Scan for the cell matching the given text and deliver its [x, y] coordinate at center. 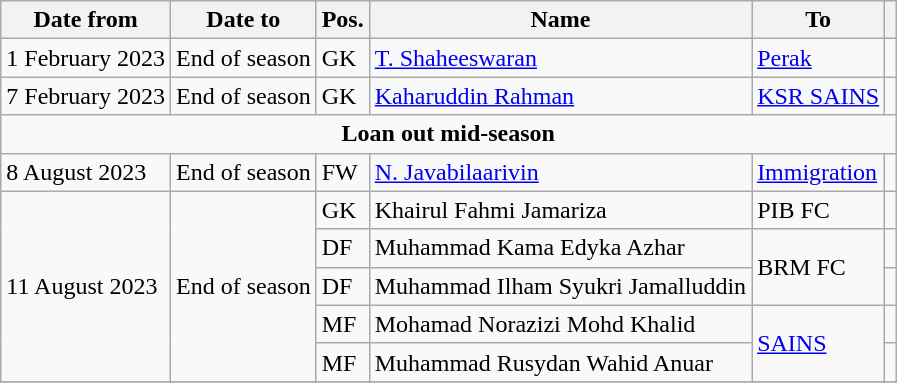
Pos. [342, 20]
Perak [818, 58]
Loan out mid-season [448, 134]
FW [342, 172]
Kaharuddin Rahman [560, 96]
7 February 2023 [86, 96]
BRM FC [818, 267]
KSR SAINS [818, 96]
Muhammad Rusydan Wahid Anuar [560, 362]
Date to [243, 20]
1 February 2023 [86, 58]
Muhammad Kama Edyka Azhar [560, 248]
8 August 2023 [86, 172]
11 August 2023 [86, 286]
N. Javabilaarivin [560, 172]
Muhammad Ilham Syukri Jamalluddin [560, 286]
Khairul Fahmi Jamariza [560, 210]
Immigration [818, 172]
Name [560, 20]
T. Shaheeswaran [560, 58]
Mohamad Norazizi Mohd Khalid [560, 324]
Date from [86, 20]
PIB FC [818, 210]
To [818, 20]
SAINS [818, 343]
